Locate the cell with the specified text and output its [x, y] center coordinate. 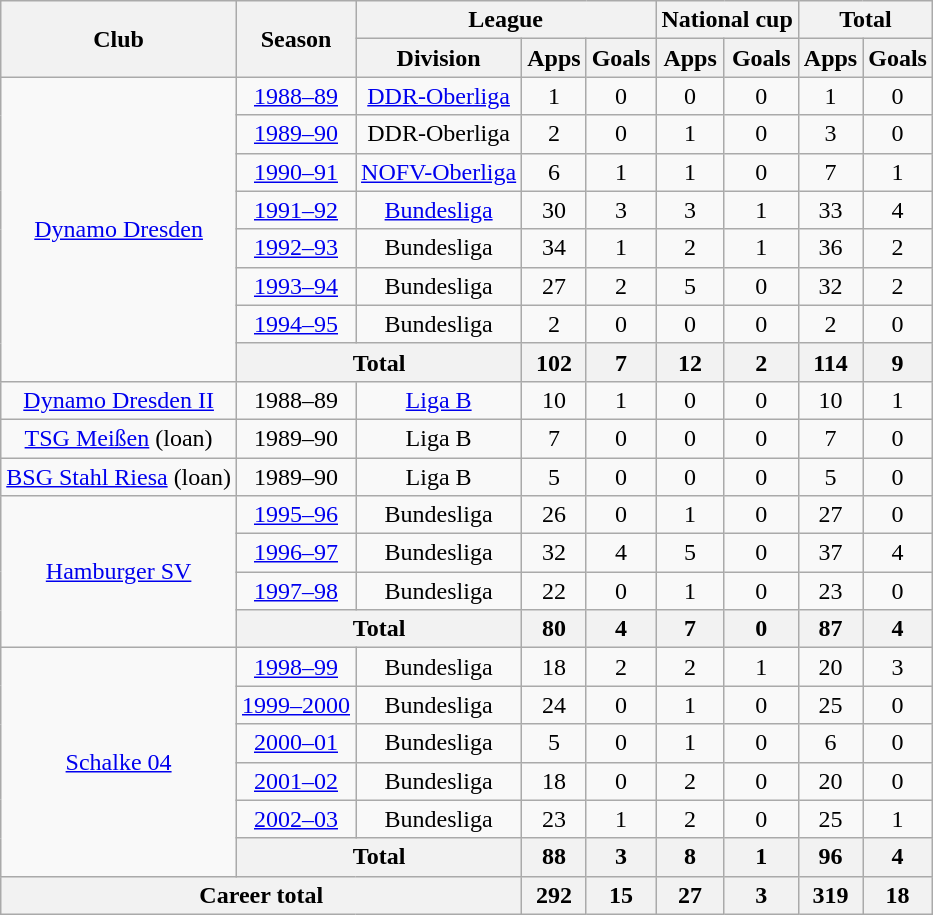
2001–02 [296, 781]
National cup [727, 20]
87 [830, 629]
TSG Meißen (loan) [119, 438]
League [506, 20]
9 [898, 362]
1994–95 [296, 324]
34 [554, 248]
8 [690, 857]
Hamburger SV [119, 572]
292 [554, 895]
1992–93 [296, 248]
37 [830, 553]
Division [439, 58]
102 [554, 362]
1993–94 [296, 286]
30 [554, 210]
12 [690, 362]
1997–98 [296, 591]
Schalke 04 [119, 762]
1996–97 [296, 553]
88 [554, 857]
26 [554, 515]
1990–91 [296, 172]
36 [830, 248]
2002–03 [296, 819]
22 [554, 591]
Career total [262, 895]
Dynamo Dresden II [119, 400]
1991–92 [296, 210]
Dynamo Dresden [119, 229]
2000–01 [296, 743]
96 [830, 857]
1995–96 [296, 515]
1999–2000 [296, 705]
33 [830, 210]
BSG Stahl Riesa (loan) [119, 477]
319 [830, 895]
24 [554, 705]
Season [296, 39]
NOFV-Oberliga [439, 172]
80 [554, 629]
Club [119, 39]
1998–99 [296, 667]
15 [621, 895]
114 [830, 362]
